Determine the (X, Y) coordinate at the center of the cell enclosing the given text.  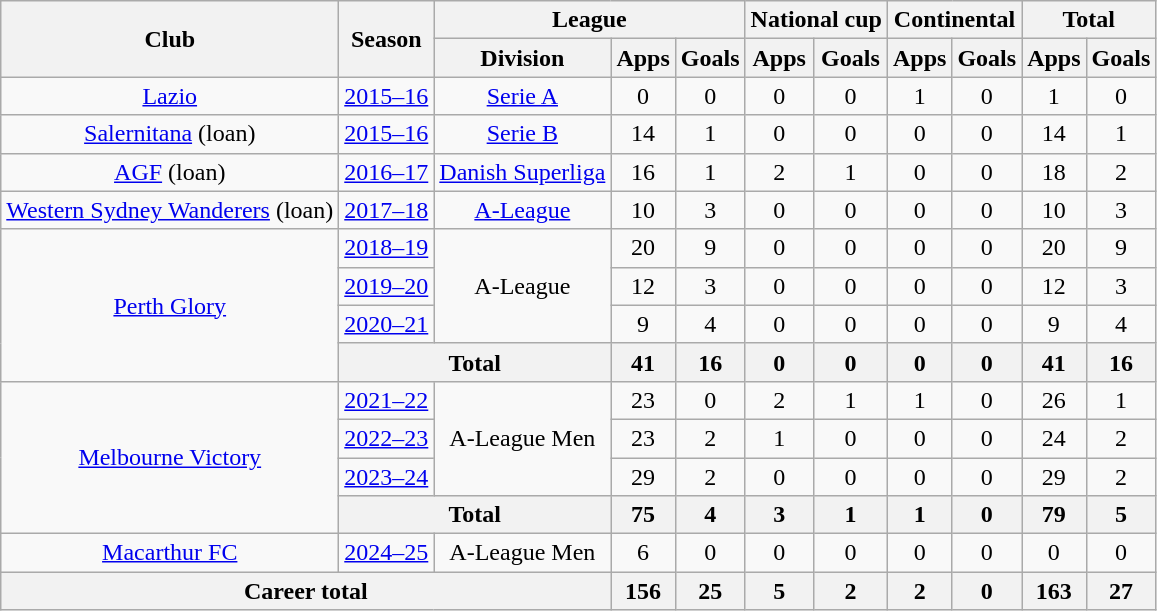
Western Sydney Wanderers (loan) (170, 210)
27 (1121, 591)
2020–21 (386, 324)
Danish Superliga (522, 172)
24 (1054, 438)
2021–22 (386, 400)
Melbourne Victory (170, 457)
6 (643, 553)
Club (170, 39)
Career total (306, 591)
26 (1054, 400)
2023–24 (386, 477)
Lazio (170, 96)
2016–17 (386, 172)
2017–18 (386, 210)
Serie B (522, 134)
League (590, 20)
Perth Glory (170, 305)
156 (643, 591)
2022–23 (386, 438)
75 (643, 515)
Serie A (522, 96)
National cup (816, 20)
Macarthur FC (170, 553)
2019–20 (386, 286)
2024–25 (386, 553)
163 (1054, 591)
Season (386, 39)
AGF (loan) (170, 172)
25 (710, 591)
2018–19 (386, 248)
79 (1054, 515)
Salernitana (loan) (170, 134)
18 (1054, 172)
Division (522, 58)
Continental (954, 20)
